Output the (x, y) coordinate of the center of the cell containing the given text.  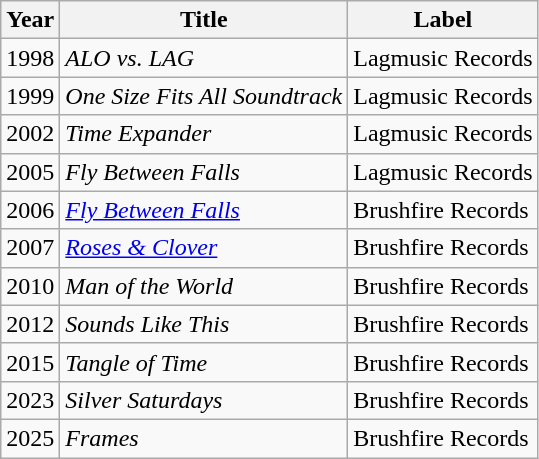
2015 (30, 362)
2007 (30, 248)
2005 (30, 172)
Tangle of Time (204, 362)
Roses & Clover (204, 248)
Year (30, 20)
2002 (30, 134)
Sounds Like This (204, 324)
2010 (30, 286)
1998 (30, 58)
2006 (30, 210)
2023 (30, 400)
Frames (204, 438)
Silver Saturdays (204, 400)
Man of the World (204, 286)
One Size Fits All Soundtrack (204, 96)
Label (443, 20)
2025 (30, 438)
ALO vs. LAG (204, 58)
2012 (30, 324)
Title (204, 20)
Time Expander (204, 134)
1999 (30, 96)
